Locate the cell with the specified text and output its (x, y) center coordinate. 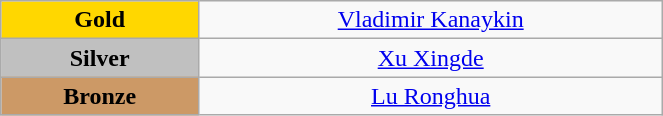
Lu Ronghua (431, 96)
Vladimir Kanaykin (431, 20)
Bronze (100, 96)
Xu Xingde (431, 58)
Silver (100, 58)
Gold (100, 20)
